Provide the [x, y] coordinate of the cell's center where the given text is located.  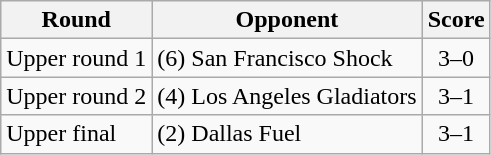
Round [76, 20]
Score [456, 20]
3–0 [456, 58]
(6) San Francisco Shock [287, 58]
Opponent [287, 20]
Upper round 1 [76, 58]
Upper round 2 [76, 96]
(4) Los Angeles Gladiators [287, 96]
(2) Dallas Fuel [287, 134]
Upper final [76, 134]
